From the cell containing the given text, extract its center point as (x, y) coordinate. 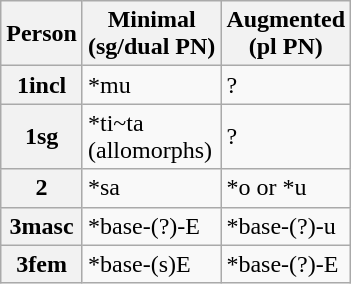
1sg (42, 136)
Augmented(pl PN) (286, 34)
1incl (42, 85)
*mu (151, 85)
2 (42, 188)
3masc (42, 226)
3fem (42, 264)
*base-(?)-u (286, 226)
Person (42, 34)
*o or *u (286, 188)
*sa (151, 188)
*ti~ta(allomorphs) (151, 136)
*base-(s)E (151, 264)
Minimal(sg/dual PN) (151, 34)
